Return the [X, Y] coordinate for the center point of the cell that contains the specified text.  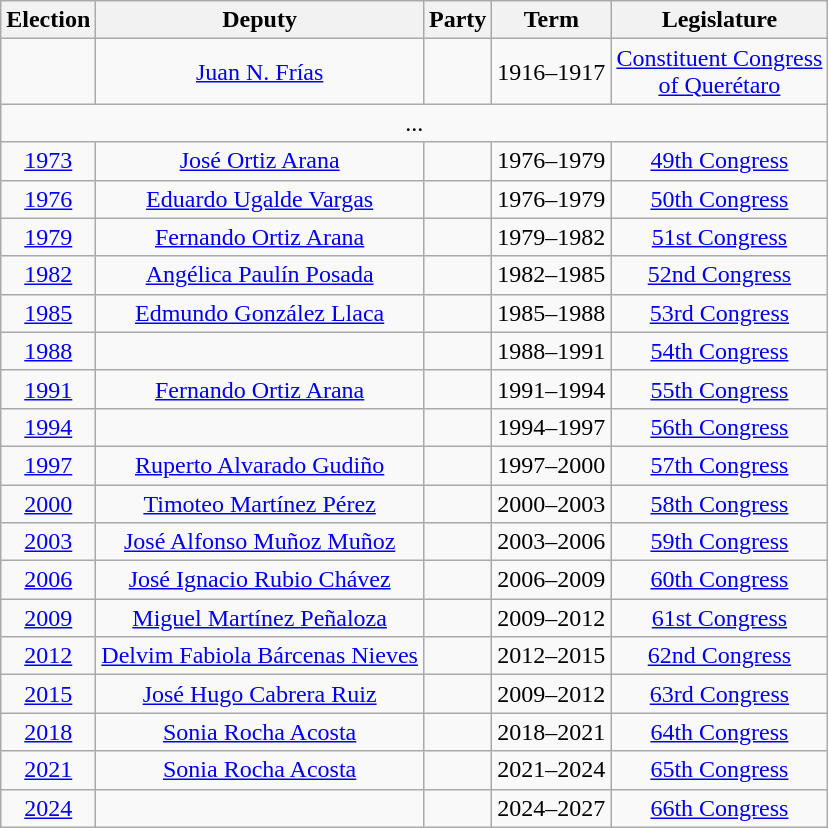
Delvim Fabiola Bárcenas Nieves [260, 656]
2024–2027 [552, 808]
1916–1917 [552, 72]
1979–1982 [552, 237]
63rd Congress [720, 694]
José Alfonso Muñoz Muñoz [260, 542]
2024 [48, 808]
2018 [48, 732]
1988–1991 [552, 351]
José Ignacio Rubio Chávez [260, 580]
2015 [48, 694]
55th Congress [720, 389]
2003 [48, 542]
59th Congress [720, 542]
58th Congress [720, 503]
Term [552, 20]
52nd Congress [720, 275]
2021–2024 [552, 770]
1973 [48, 161]
Miguel Martínez Peñaloza [260, 618]
2012–2015 [552, 656]
Angélica Paulín Posada [260, 275]
1991 [48, 389]
1997–2000 [552, 465]
66th Congress [720, 808]
1982 [48, 275]
Ruperto Alvarado Gudiño [260, 465]
Edmundo González Llaca [260, 313]
Eduardo Ugalde Vargas [260, 199]
61st Congress [720, 618]
49th Congress [720, 161]
Juan N. Frías [260, 72]
Party [457, 20]
2006 [48, 580]
1985–1988 [552, 313]
1994 [48, 427]
2000–2003 [552, 503]
2006–2009 [552, 580]
José Ortiz Arana [260, 161]
Deputy [260, 20]
1976 [48, 199]
2000 [48, 503]
64th Congress [720, 732]
54th Congress [720, 351]
2021 [48, 770]
1982–1985 [552, 275]
1991–1994 [552, 389]
1985 [48, 313]
2009 [48, 618]
Legislature [720, 20]
Election [48, 20]
2012 [48, 656]
2003–2006 [552, 542]
1979 [48, 237]
José Hugo Cabrera Ruiz [260, 694]
65th Congress [720, 770]
57th Congress [720, 465]
56th Congress [720, 427]
Timoteo Martínez Pérez [260, 503]
... [414, 123]
Constituent Congressof Querétaro [720, 72]
62nd Congress [720, 656]
1988 [48, 351]
50th Congress [720, 199]
51st Congress [720, 237]
1997 [48, 465]
53rd Congress [720, 313]
2018–2021 [552, 732]
60th Congress [720, 580]
1994–1997 [552, 427]
